For the text-containing cell, return its midpoint in [x, y] coordinate format. 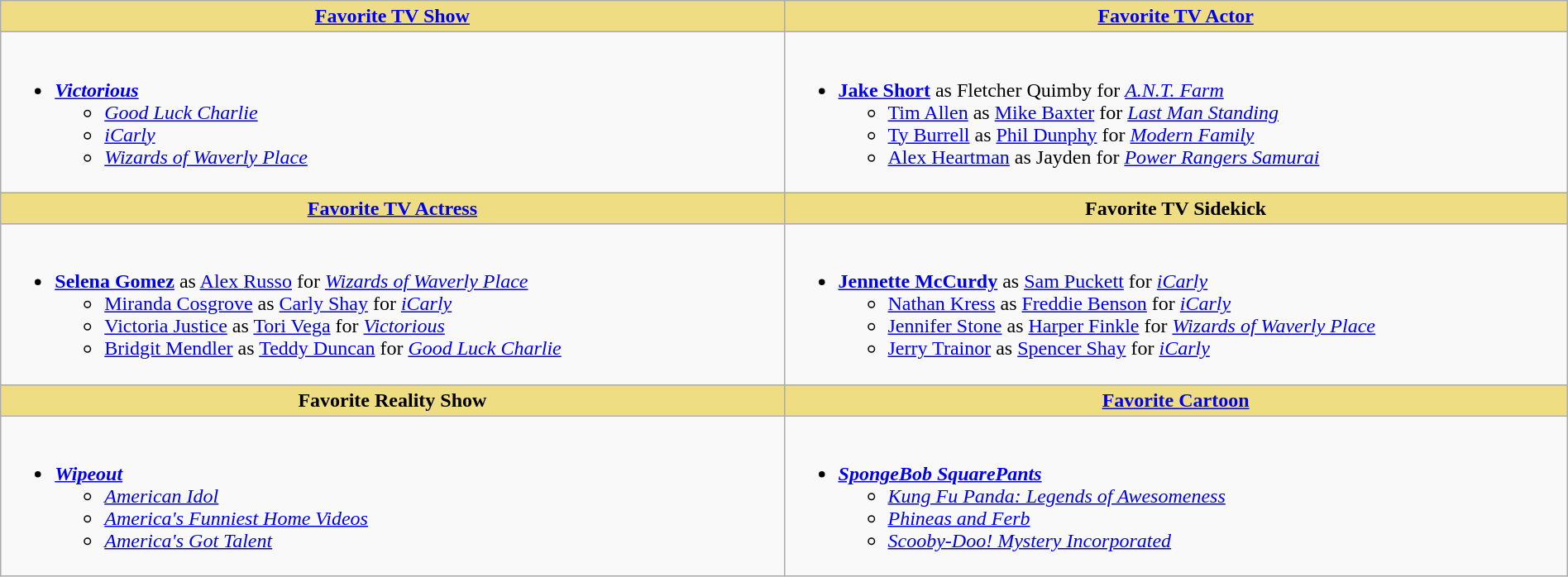
Favorite TV Actor [1176, 17]
SpongeBob SquarePantsKung Fu Panda: Legends of AwesomenessPhineas and FerbScooby-Doo! Mystery Incorporated [1176, 496]
Favorite Reality Show [392, 400]
Favorite TV Sidekick [1176, 208]
WipeoutAmerican IdolAmerica's Funniest Home VideosAmerica's Got Talent [392, 496]
Favorite TV Actress [392, 208]
VictoriousGood Luck CharlieiCarlyWizards of Waverly Place [392, 112]
Favorite TV Show [392, 17]
Favorite Cartoon [1176, 400]
